Detect which cell encompasses the target text, then output its [X, Y] center coordinate. 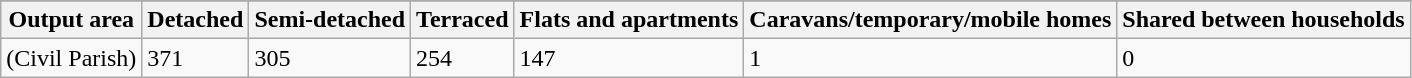
(Civil Parish) [72, 58]
Output area [72, 20]
Detached [196, 20]
0 [1264, 58]
Terraced [462, 20]
Caravans/temporary/mobile homes [930, 20]
Shared between households [1264, 20]
1 [930, 58]
371 [196, 58]
147 [629, 58]
Flats and apartments [629, 20]
Semi-detached [330, 20]
305 [330, 58]
254 [462, 58]
